Pinpoint the cell where the given text exists, returning its [x, y] midpoint coordinate. 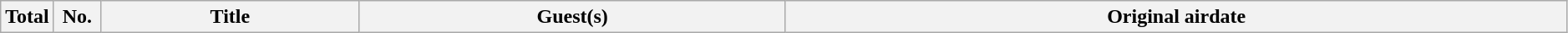
Guest(s) [572, 17]
No. [77, 17]
Title [230, 17]
Original airdate [1176, 17]
Total [28, 17]
